Scan for the cell matching the given text and deliver its [X, Y] coordinate at center. 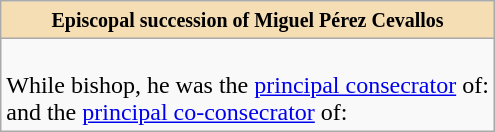
While bishop, he was the principal consecrator of: and the principal co-consecrator of: [248, 85]
Episcopal succession of Miguel Pérez Cevallos [248, 20]
